Return (x, y) of the center of cell containing provided text 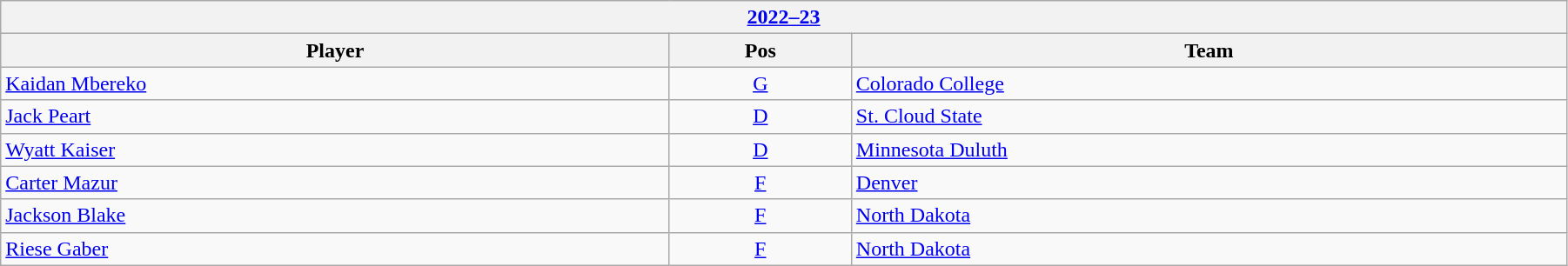
Minnesota Duluth (1209, 150)
2022–23 (784, 17)
Jack Peart (336, 116)
Jackson Blake (336, 216)
St. Cloud State (1209, 116)
Denver (1209, 183)
G (761, 83)
Pos (761, 50)
Colorado College (1209, 83)
Kaidan Mbereko (336, 83)
Player (336, 50)
Wyatt Kaiser (336, 150)
Carter Mazur (336, 183)
Team (1209, 50)
Riese Gaber (336, 249)
